Output the (x, y) coordinate of the center of the cell containing the given text.  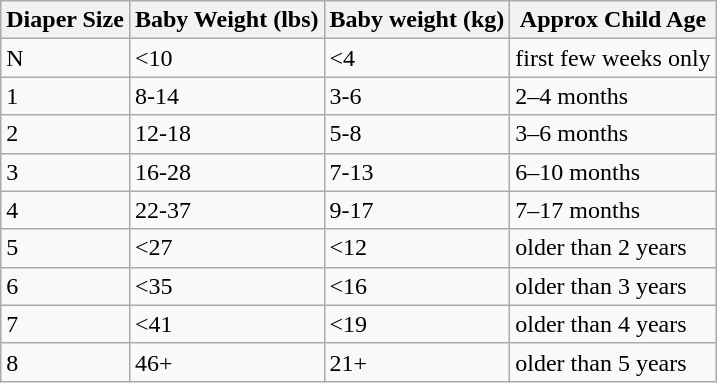
3 (66, 172)
<41 (226, 324)
1 (66, 96)
<35 (226, 286)
<19 (417, 324)
3–6 months (613, 134)
3-6 (417, 96)
6 (66, 286)
Baby Weight (lbs) (226, 20)
<12 (417, 248)
older than 5 years (613, 362)
4 (66, 210)
21+ (417, 362)
8 (66, 362)
<10 (226, 58)
2–4 months (613, 96)
2 (66, 134)
7-13 (417, 172)
9-17 (417, 210)
first few weeks only (613, 58)
older than 4 years (613, 324)
7–17 months (613, 210)
8-14 (226, 96)
22-37 (226, 210)
16-28 (226, 172)
46+ (226, 362)
12-18 (226, 134)
<16 (417, 286)
6–10 months (613, 172)
5 (66, 248)
7 (66, 324)
N (66, 58)
<27 (226, 248)
<4 (417, 58)
older than 2 years (613, 248)
5-8 (417, 134)
Diaper Size (66, 20)
older than 3 years (613, 286)
Approx Child Age (613, 20)
Baby weight (kg) (417, 20)
